Detect which cell encompasses the target text, then output its (x, y) center coordinate. 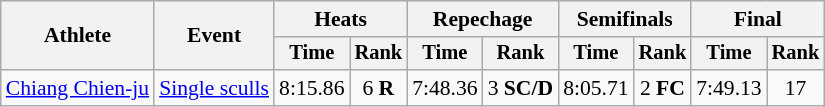
Chiang Chien-ju (78, 88)
Event (214, 36)
Repechage (482, 19)
Heats (340, 19)
Single sculls (214, 88)
Semifinals (624, 19)
8:15.86 (312, 88)
2 FC (663, 88)
Athlete (78, 36)
6 R (379, 88)
7:48.36 (444, 88)
3 SC/D (521, 88)
8:05.71 (596, 88)
7:49.13 (728, 88)
Final (758, 19)
17 (796, 88)
